Extract the (x, y) coordinate from the center of the cell holding the provided text.  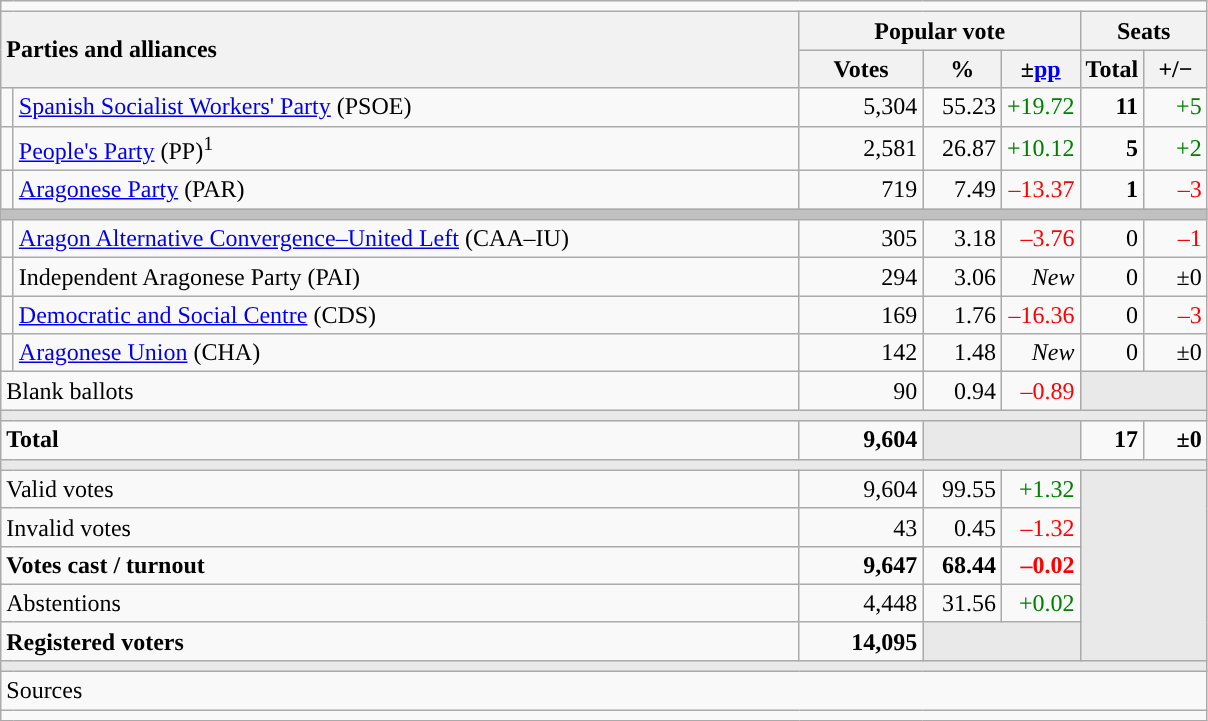
26.87 (962, 148)
Registered voters (400, 641)
31.56 (962, 603)
+/− (1176, 69)
7.49 (962, 190)
–0.02 (1040, 565)
0.45 (962, 527)
Aragonese Party (PAR) (406, 190)
9,647 (861, 565)
People's Party (PP)1 (406, 148)
99.55 (962, 489)
Parties and alliances (400, 50)
68.44 (962, 565)
1.48 (962, 353)
43 (861, 527)
17 (1112, 440)
14,095 (861, 641)
142 (861, 353)
Seats (1144, 31)
1.76 (962, 315)
Independent Aragonese Party (PAI) (406, 277)
Votes (861, 69)
–3.76 (1040, 239)
294 (861, 277)
Popular vote (940, 31)
% (962, 69)
90 (861, 391)
Spanish Socialist Workers' Party (PSOE) (406, 107)
–1 (1176, 239)
Blank ballots (400, 391)
+2 (1176, 148)
Sources (604, 691)
–1.32 (1040, 527)
+1.32 (1040, 489)
+19.72 (1040, 107)
719 (861, 190)
Valid votes (400, 489)
3.06 (962, 277)
+10.12 (1040, 148)
±pp (1040, 69)
5 (1112, 148)
2,581 (861, 148)
11 (1112, 107)
Democratic and Social Centre (CDS) (406, 315)
Abstentions (400, 603)
4,448 (861, 603)
Votes cast / turnout (400, 565)
Aragonese Union (CHA) (406, 353)
Aragon Alternative Convergence–United Left (CAA–IU) (406, 239)
–16.36 (1040, 315)
0.94 (962, 391)
+0.02 (1040, 603)
55.23 (962, 107)
169 (861, 315)
–13.37 (1040, 190)
+5 (1176, 107)
5,304 (861, 107)
305 (861, 239)
Invalid votes (400, 527)
3.18 (962, 239)
1 (1112, 190)
–0.89 (1040, 391)
